From the cell containing the given text, extract its center point as (X, Y) coordinate. 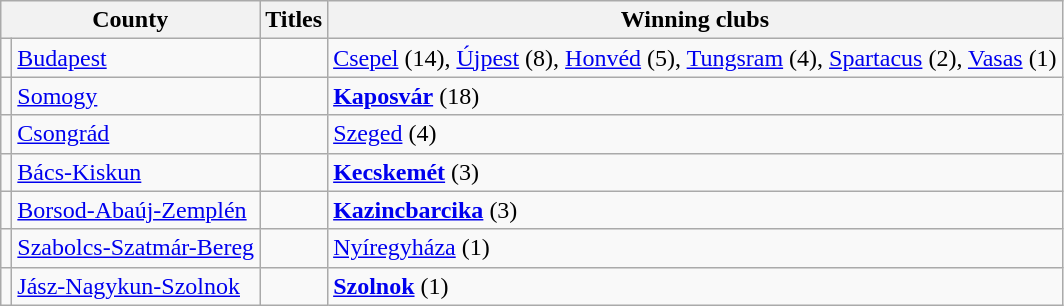
Csongrád (136, 134)
Borsod-Abaúj-Zemplén (136, 210)
Kazincbarcika (3) (696, 210)
Somogy (136, 96)
Budapest (136, 58)
Bács-Kiskun (136, 172)
County (130, 20)
Szolnok (1) (696, 286)
Nyíregyháza (1) (696, 248)
Kaposvár (18) (696, 96)
Kecskemét (3) (696, 172)
Szabolcs-Szatmár-Bereg (136, 248)
Csepel (14), Újpest (8), Honvéd (5), Tungsram (4), Spartacus (2), Vasas (1) (696, 58)
Szeged (4) (696, 134)
Jász-Nagykun-Szolnok (136, 286)
Winning clubs (696, 20)
Titles (294, 20)
